Locate the cell with the specified text and output its (X, Y) center coordinate. 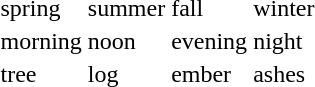
noon (126, 41)
evening (210, 41)
